Return (x, y) of the center of cell containing provided text 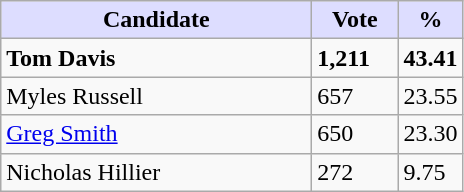
Greg Smith (156, 134)
Vote (355, 20)
1,211 (355, 58)
Candidate (156, 20)
23.30 (430, 134)
Tom Davis (156, 58)
Nicholas Hillier (156, 172)
272 (355, 172)
650 (355, 134)
43.41 (430, 58)
Myles Russell (156, 96)
9.75 (430, 172)
% (430, 20)
23.55 (430, 96)
657 (355, 96)
